Capture the cell that displays the provided text and extract its (x, y) central coordinate. 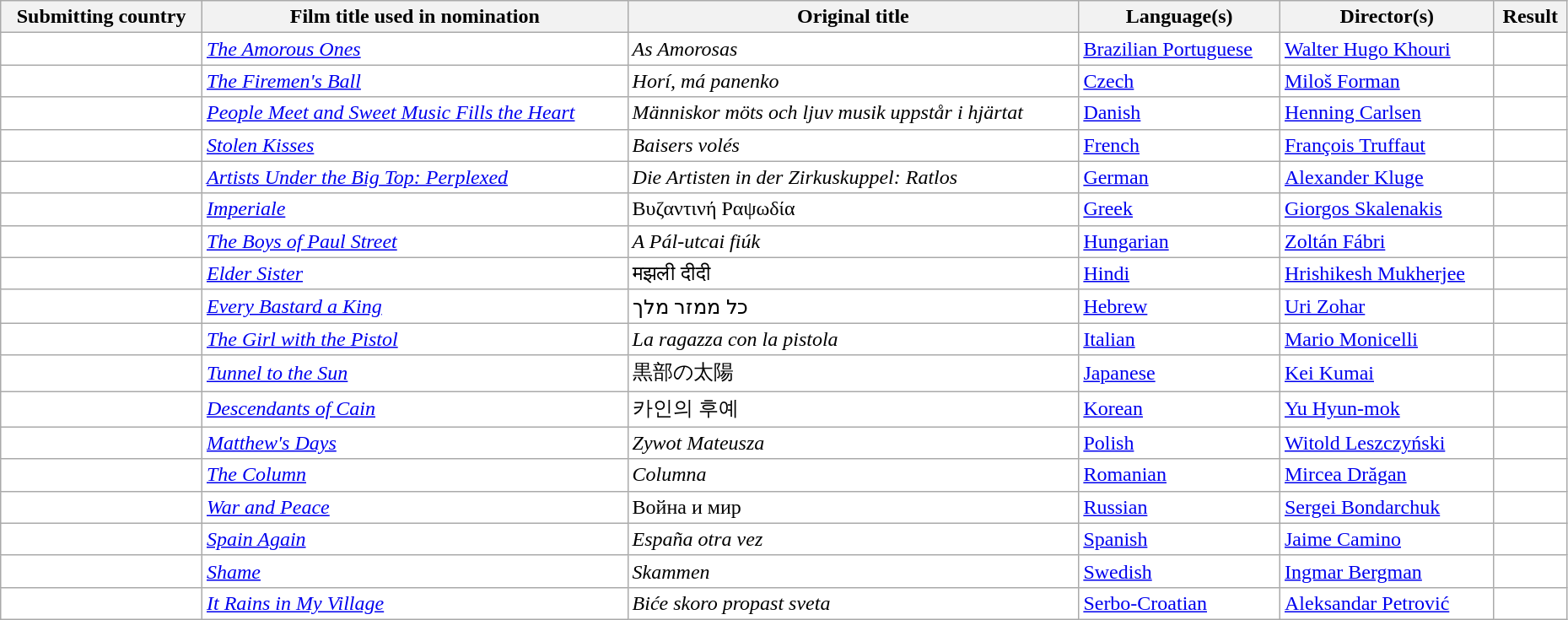
Submitting country (101, 17)
Biće skoro propast sveta (854, 603)
Människor möts och ljuv musik uppstår i hjärtat (854, 113)
Mircea Drăgan (1387, 475)
카인의 후예 (854, 410)
Aleksandar Petrović (1387, 603)
Swedish (1179, 571)
Brazilian Portuguese (1179, 49)
As Amorosas (854, 49)
Walter Hugo Khouri (1387, 49)
Zywot Mateusza (854, 443)
Hrishikesh Mukherjee (1387, 273)
Hindi (1179, 273)
A Pál-utcai fiúk (854, 241)
Serbo-Croatian (1179, 603)
Korean (1179, 410)
Greek (1179, 209)
Zoltán Fábri (1387, 241)
Film title used in nomination (415, 17)
German (1179, 177)
Skammen (854, 571)
War and Peace (415, 507)
黒部の太陽 (854, 373)
Result (1530, 17)
The Firemen's Ball (415, 81)
People Meet and Sweet Music Fills the Heart (415, 113)
Language(s) (1179, 17)
Every Bastard a King (415, 306)
French (1179, 145)
François Truffaut (1387, 145)
Russian (1179, 507)
Mario Monicelli (1387, 339)
Yu Hyun-mok (1387, 410)
It Rains in My Village (415, 603)
כל ממזר מלך (854, 306)
Die Artisten in der Zirkuskuppel: Ratlos (854, 177)
Japanese (1179, 373)
Spain Again (415, 539)
The Girl with the Pistol (415, 339)
Βυζαντινή Ραψωδία (854, 209)
Uri Zohar (1387, 306)
Matthew's Days (415, 443)
España otra vez (854, 539)
Spanish (1179, 539)
Descendants of Cain (415, 410)
Imperiale (415, 209)
The Column (415, 475)
Sergei Bondarchuk (1387, 507)
Jaime Camino (1387, 539)
Witold Leszczyński (1387, 443)
Tunnel to the Sun (415, 373)
Hebrew (1179, 306)
Henning Carlsen (1387, 113)
Danish (1179, 113)
Alexander Kluge (1387, 177)
The Amorous Ones (415, 49)
Elder Sister (415, 273)
Artists Under the Big Top: Perplexed (415, 177)
Baisers volés (854, 145)
Czech (1179, 81)
मझली दीदी (854, 273)
Kei Kumai (1387, 373)
Italian (1179, 339)
Miloš Forman (1387, 81)
Original title (854, 17)
Ingmar Bergman (1387, 571)
Romanian (1179, 475)
Director(s) (1387, 17)
Polish (1179, 443)
Shame (415, 571)
Hungarian (1179, 241)
La ragazza con la pistola (854, 339)
Stolen Kisses (415, 145)
Horí, má panenko (854, 81)
Giorgos Skalenakis (1387, 209)
Война и мир (854, 507)
Columna (854, 475)
The Boys of Paul Street (415, 241)
